From the cell containing the given text, extract its center point as (X, Y) coordinate. 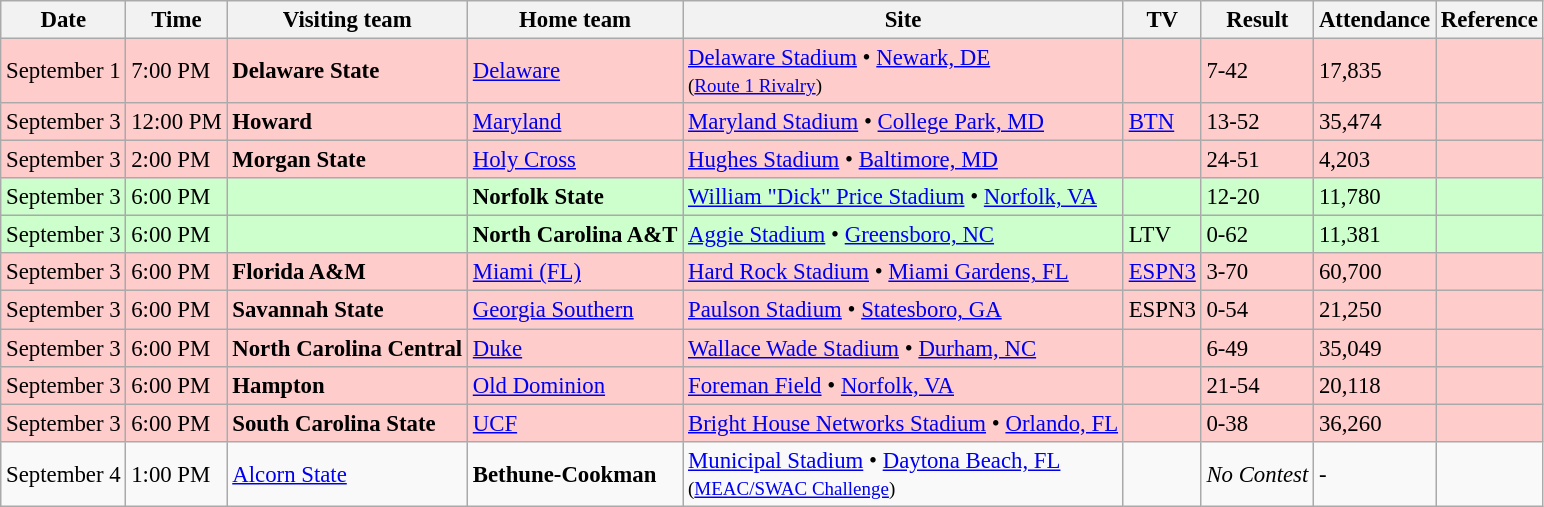
Alcorn State (348, 474)
Aggie Stadium • Greensboro, NC (904, 235)
11,780 (1375, 197)
Date (64, 20)
0-38 (1257, 423)
12:00 PM (176, 122)
No Contest (1257, 474)
Florida A&M (348, 273)
North Carolina A&T (574, 235)
20,118 (1375, 385)
Hampton (348, 385)
Holy Cross (574, 160)
4,203 (1375, 160)
Bright House Networks Stadium • Orlando, FL (904, 423)
36,260 (1375, 423)
7-42 (1257, 72)
3-70 (1257, 273)
Delaware State (348, 72)
Delaware Stadium • Newark, DE(Route 1 Rivalry) (904, 72)
0-62 (1257, 235)
17,835 (1375, 72)
35,049 (1375, 348)
21,250 (1375, 310)
Result (1257, 20)
Paulson Stadium • Statesboro, GA (904, 310)
North Carolina Central (348, 348)
Old Dominion (574, 385)
- (1375, 474)
1:00 PM (176, 474)
Duke (574, 348)
11,381 (1375, 235)
60,700 (1375, 273)
BTN (1162, 122)
September 4 (64, 474)
24-51 (1257, 160)
UCF (574, 423)
Savannah State (348, 310)
12-20 (1257, 197)
Home team (574, 20)
Bethune-Cookman (574, 474)
Georgia Southern (574, 310)
Howard (348, 122)
Norfolk State (574, 197)
Foreman Field • Norfolk, VA (904, 385)
Hard Rock Stadium • Miami Gardens, FL (904, 273)
35,474 (1375, 122)
6-49 (1257, 348)
Hughes Stadium • Baltimore, MD (904, 160)
7:00 PM (176, 72)
Morgan State (348, 160)
TV (1162, 20)
Attendance (1375, 20)
September 1 (64, 72)
Site (904, 20)
Maryland Stadium • College Park, MD (904, 122)
South Carolina State (348, 423)
13-52 (1257, 122)
Maryland (574, 122)
Wallace Wade Stadium • Durham, NC (904, 348)
21-54 (1257, 385)
LTV (1162, 235)
Delaware (574, 72)
0-54 (1257, 310)
2:00 PM (176, 160)
Municipal Stadium • Daytona Beach, FL(MEAC/SWAC Challenge) (904, 474)
William "Dick" Price Stadium • Norfolk, VA (904, 197)
Miami (FL) (574, 273)
Reference (1490, 20)
Visiting team (348, 20)
Time (176, 20)
